Locate the cell with the specified text and output its [x, y] center coordinate. 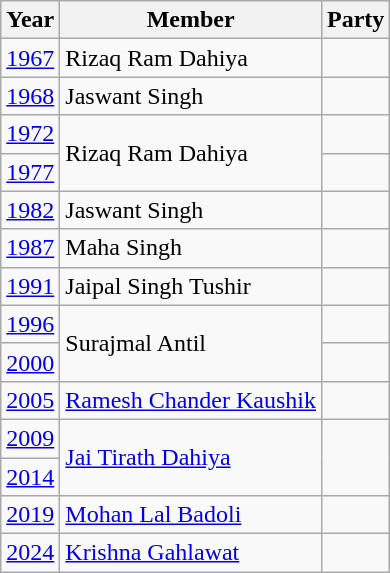
1977 [30, 172]
2024 [30, 553]
Jai Tirath Dahiya [191, 457]
1982 [30, 210]
1972 [30, 134]
Surajmal Antil [191, 343]
1967 [30, 58]
1996 [30, 324]
Year [30, 20]
Ramesh Chander Kaushik [191, 400]
Maha Singh [191, 248]
Jaipal Singh Tushir [191, 286]
2005 [30, 400]
Krishna Gahlawat [191, 553]
2000 [30, 362]
2019 [30, 515]
1968 [30, 96]
1987 [30, 248]
Mohan Lal Badoli [191, 515]
Party [355, 20]
2009 [30, 438]
1991 [30, 286]
2014 [30, 477]
Member [191, 20]
